Extract the [x, y] coordinate from the center of the cell holding the provided text.  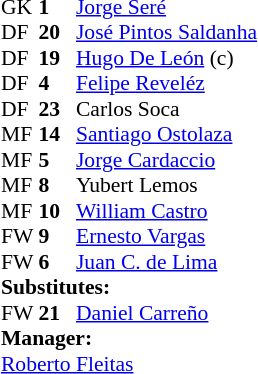
Santiago Ostolaza [166, 135]
José Pintos Saldanha [166, 33]
Yubert Lemos [166, 185]
23 [57, 109]
Manager: [129, 339]
William Castro [166, 211]
20 [57, 33]
Juan C. de Lima [166, 262]
10 [57, 211]
21 [57, 313]
9 [57, 237]
Jorge Cardaccio [166, 160]
8 [57, 185]
4 [57, 83]
6 [57, 262]
Felipe Reveléz [166, 83]
Substitutes: [129, 287]
5 [57, 160]
Ernesto Vargas [166, 237]
Carlos Soca [166, 109]
14 [57, 135]
Daniel Carreño [166, 313]
Hugo De León (c) [166, 58]
19 [57, 58]
